Search for the cell housing the specified text and yield its [x, y] center coordinate. 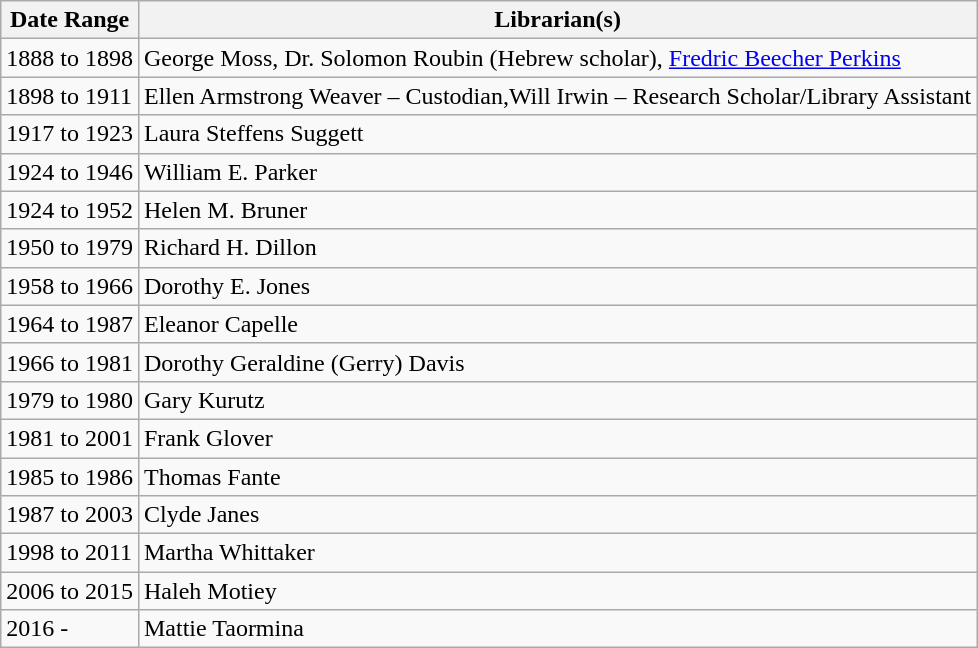
1985 to 1986 [70, 477]
1898 to 1911 [70, 96]
Dorothy Geraldine (Gerry) Davis [557, 362]
1966 to 1981 [70, 362]
1987 to 2003 [70, 515]
1979 to 1980 [70, 400]
George Moss, Dr. Solomon Roubin (Hebrew scholar), Fredric Beecher Perkins [557, 58]
Martha Whittaker [557, 553]
2016 - [70, 629]
1964 to 1987 [70, 324]
Thomas Fante [557, 477]
1917 to 1923 [70, 134]
Dorothy E. Jones [557, 286]
Laura Steffens Suggett [557, 134]
1888 to 1898 [70, 58]
Frank Glover [557, 438]
1958 to 1966 [70, 286]
Helen M. Bruner [557, 210]
1924 to 1952 [70, 210]
Ellen Armstrong Weaver – Custodian,Will Irwin – Research Scholar/Library Assistant [557, 96]
Clyde Janes [557, 515]
1981 to 2001 [70, 438]
1950 to 1979 [70, 248]
Mattie Taormina [557, 629]
Date Range [70, 20]
William E. Parker [557, 172]
Richard H. Dillon [557, 248]
2006 to 2015 [70, 591]
1998 to 2011 [70, 553]
1924 to 1946 [70, 172]
Eleanor Capelle [557, 324]
Librarian(s) [557, 20]
Gary Kurutz [557, 400]
Haleh Motiey [557, 591]
